Identify which cell holds the provided text, then report its (x, y) central coordinate. 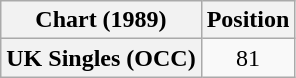
UK Singles (OCC) (101, 58)
Position (248, 20)
81 (248, 58)
Chart (1989) (101, 20)
